Detect which cell encompasses the target text, then output its (X, Y) center coordinate. 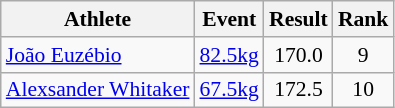
João Euzébio (98, 55)
170.0 (298, 55)
9 (364, 55)
Alexsander Whitaker (98, 90)
10 (364, 90)
Rank (364, 19)
67.5kg (228, 90)
Athlete (98, 19)
172.5 (298, 90)
Result (298, 19)
Event (228, 19)
82.5kg (228, 55)
